From the cell containing the given text, extract its center point as (X, Y) coordinate. 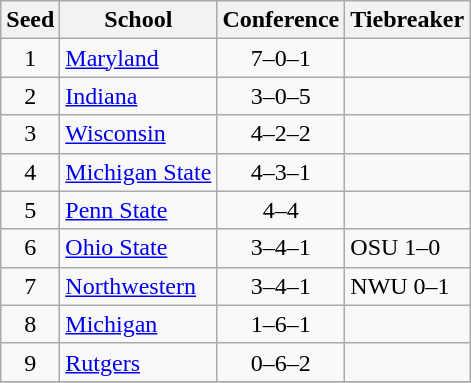
1 (30, 58)
Ohio State (138, 248)
School (138, 20)
Wisconsin (138, 134)
Michigan (138, 324)
7 (30, 286)
3 (30, 134)
0–6–2 (281, 362)
4–4 (281, 210)
Tiebreaker (408, 20)
4 (30, 172)
Rutgers (138, 362)
Conference (281, 20)
Michigan State (138, 172)
6 (30, 248)
1–6–1 (281, 324)
Penn State (138, 210)
5 (30, 210)
Seed (30, 20)
7–0–1 (281, 58)
4–2–2 (281, 134)
2 (30, 96)
OSU 1–0 (408, 248)
Maryland (138, 58)
4–3–1 (281, 172)
Indiana (138, 96)
Northwestern (138, 286)
NWU 0–1 (408, 286)
3–0–5 (281, 96)
8 (30, 324)
9 (30, 362)
